Return the [x, y] coordinate for the center point of the cell that contains the specified text.  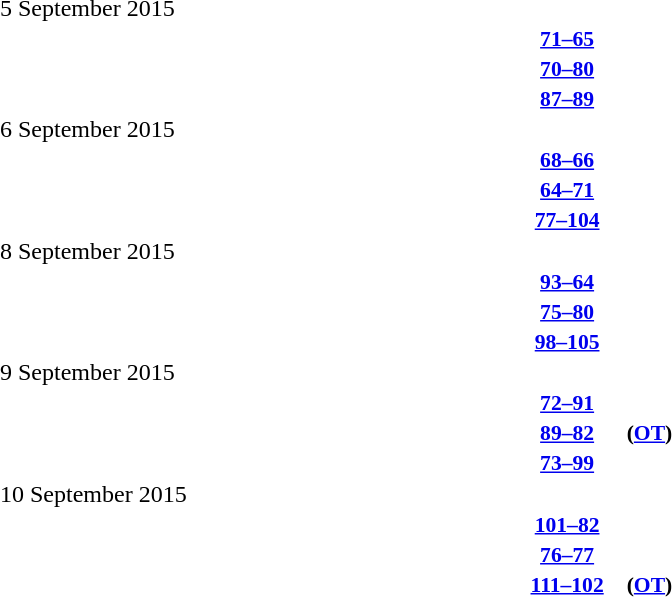
70–80 [568, 68]
68–66 [568, 160]
89–82 [568, 433]
87–89 [568, 98]
75–80 [568, 312]
64–71 [568, 190]
93–64 [568, 282]
73–99 [568, 463]
98–105 [568, 342]
76–77 [568, 554]
71–65 [568, 38]
101–82 [568, 524]
72–91 [568, 403]
77–104 [568, 220]
